Capture the cell that displays the provided text and extract its (X, Y) central coordinate. 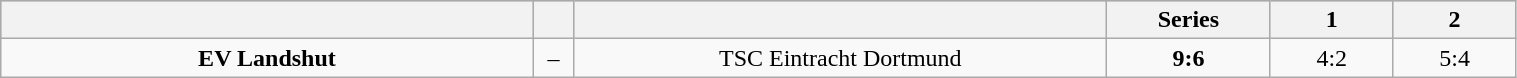
– (554, 58)
5:4 (1454, 58)
2 (1454, 20)
9:6 (1189, 58)
Series (1189, 20)
4:2 (1332, 58)
1 (1332, 20)
EV Landshut (267, 58)
TSC Eintracht Dortmund (840, 58)
